Search for the cell housing the specified text and yield its (x, y) center coordinate. 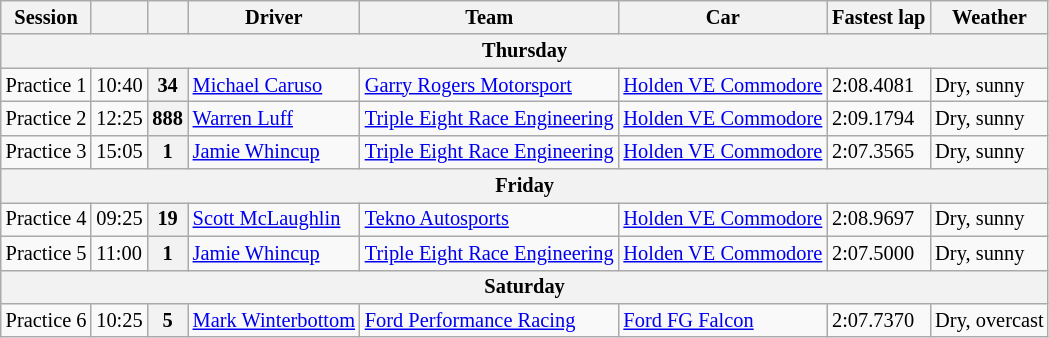
Session (46, 17)
Practice 4 (46, 219)
Team (490, 17)
34 (167, 85)
10:40 (119, 85)
Dry, overcast (989, 320)
Practice 6 (46, 320)
2:09.1794 (878, 118)
15:05 (119, 152)
11:00 (119, 253)
2:07.3565 (878, 152)
2:08.9697 (878, 219)
Practice 5 (46, 253)
12:25 (119, 118)
Tekno Autosports (490, 219)
Fastest lap (878, 17)
Weather (989, 17)
Garry Rogers Motorsport (490, 85)
Practice 2 (46, 118)
Mark Winterbottom (274, 320)
Michael Caruso (274, 85)
Scott McLaughlin (274, 219)
888 (167, 118)
Warren Luff (274, 118)
19 (167, 219)
5 (167, 320)
2:07.7370 (878, 320)
Practice 3 (46, 152)
Ford Performance Racing (490, 320)
Saturday (525, 287)
2:08.4081 (878, 85)
Car (724, 17)
Driver (274, 17)
Practice 1 (46, 85)
09:25 (119, 219)
Ford FG Falcon (724, 320)
Thursday (525, 51)
10:25 (119, 320)
2:07.5000 (878, 253)
Friday (525, 186)
